Return the (x, y) coordinate for the center point of the cell that contains the specified text.  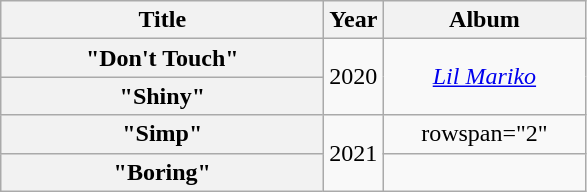
"Shiny" (162, 96)
Lil Mariko (484, 77)
2021 (354, 153)
Year (354, 20)
"Boring" (162, 172)
Album (484, 20)
2020 (354, 77)
"Don't Touch" (162, 58)
"Simp" (162, 134)
rowspan="2" (484, 134)
Title (162, 20)
